Identify which cell holds the provided text, then report its (x, y) central coordinate. 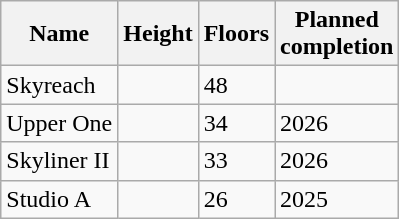
Height (158, 34)
34 (236, 123)
Upper One (60, 123)
2025 (337, 199)
Studio A (60, 199)
Plannedcompletion (337, 34)
26 (236, 199)
Skyreach (60, 85)
33 (236, 161)
48 (236, 85)
Skyliner II (60, 161)
Name (60, 34)
Floors (236, 34)
